Return [x, y] of the center of cell containing provided text 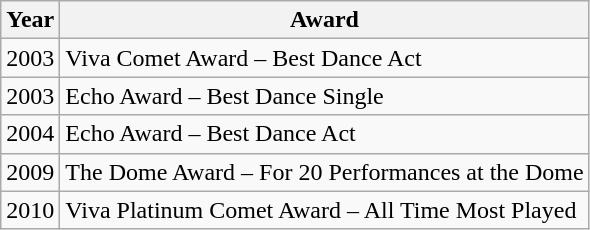
Echo Award – Best Dance Single [324, 96]
2004 [30, 134]
Viva Platinum Comet Award – All Time Most Played [324, 210]
Viva Comet Award – Best Dance Act [324, 58]
2010 [30, 210]
Award [324, 20]
Year [30, 20]
2009 [30, 172]
Echo Award – Best Dance Act [324, 134]
The Dome Award – For 20 Performances at the Dome [324, 172]
